From the cell containing the given text, extract its center point as [X, Y] coordinate. 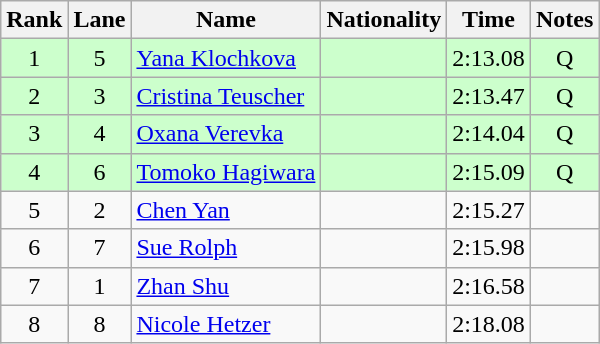
2:15.27 [489, 210]
Lane [100, 20]
Sue Rolph [226, 248]
Nicole Hetzer [226, 324]
Chen Yan [226, 210]
Yana Klochkova [226, 58]
2:13.47 [489, 96]
Nationality [384, 20]
Notes [564, 20]
2:16.58 [489, 286]
2:18.08 [489, 324]
2:15.09 [489, 172]
Zhan Shu [226, 286]
2:13.08 [489, 58]
Oxana Verevka [226, 134]
Tomoko Hagiwara [226, 172]
Rank [34, 20]
Name [226, 20]
Cristina Teuscher [226, 96]
Time [489, 20]
2:14.04 [489, 134]
2:15.98 [489, 248]
